Search for the cell housing the specified text and yield its [X, Y] center coordinate. 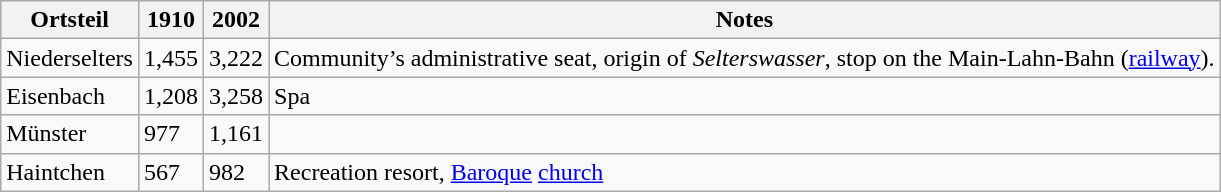
1,455 [170, 58]
Ortsteil [70, 20]
Niederselters [70, 58]
Recreation resort, Baroque church [745, 172]
1,161 [236, 134]
Spa [745, 96]
1910 [170, 20]
Münster [70, 134]
Community’s administrative seat, origin of Selterswasser, stop on the Main-Lahn-Bahn (railway). [745, 58]
3,222 [236, 58]
Eisenbach [70, 96]
Notes [745, 20]
3,258 [236, 96]
Haintchen [70, 172]
977 [170, 134]
1,208 [170, 96]
982 [236, 172]
567 [170, 172]
2002 [236, 20]
